Locate the cell with the specified text and output its [x, y] center coordinate. 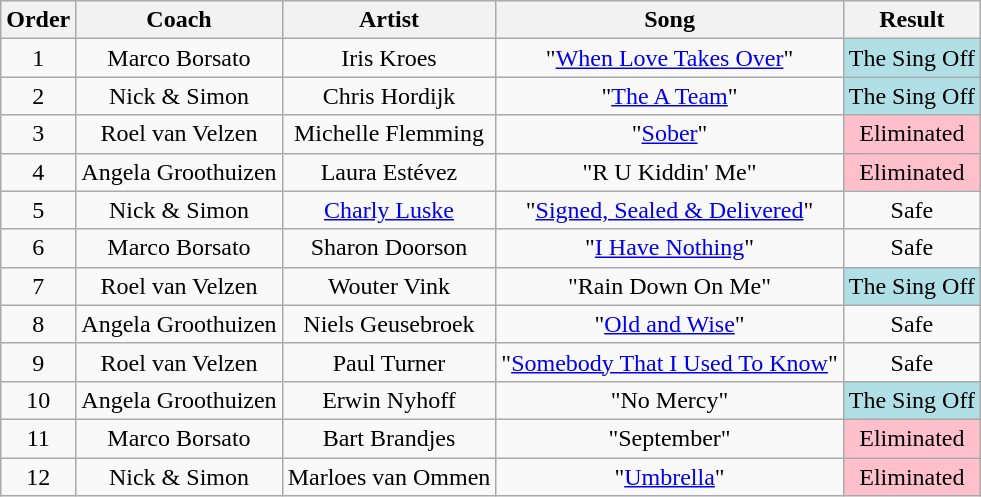
1 [38, 58]
12 [38, 477]
"September" [670, 438]
5 [38, 210]
Bart Brandjes [389, 438]
Wouter Vink [389, 286]
Iris Kroes [389, 58]
Niels Geusebroek [389, 324]
3 [38, 134]
Paul Turner [389, 362]
6 [38, 248]
"Somebody That I Used To Know" [670, 362]
"Sober" [670, 134]
Result [912, 20]
8 [38, 324]
"Signed, Sealed & Delivered" [670, 210]
Laura Estévez [389, 172]
11 [38, 438]
Artist [389, 20]
Michelle Flemming [389, 134]
Marloes van Ommen [389, 477]
"R U Kiddin' Me" [670, 172]
2 [38, 96]
10 [38, 400]
"Umbrella" [670, 477]
Charly Luske [389, 210]
Sharon Doorson [389, 248]
"Old and Wise" [670, 324]
Erwin Nyhoff [389, 400]
"The A Team" [670, 96]
4 [38, 172]
"I Have Nothing" [670, 248]
Coach [179, 20]
7 [38, 286]
Chris Hordijk [389, 96]
Song [670, 20]
Order [38, 20]
"When Love Takes Over" [670, 58]
"Rain Down On Me" [670, 286]
9 [38, 362]
"No Mercy" [670, 400]
